Scan for the cell matching the given text and deliver its (X, Y) coordinate at center. 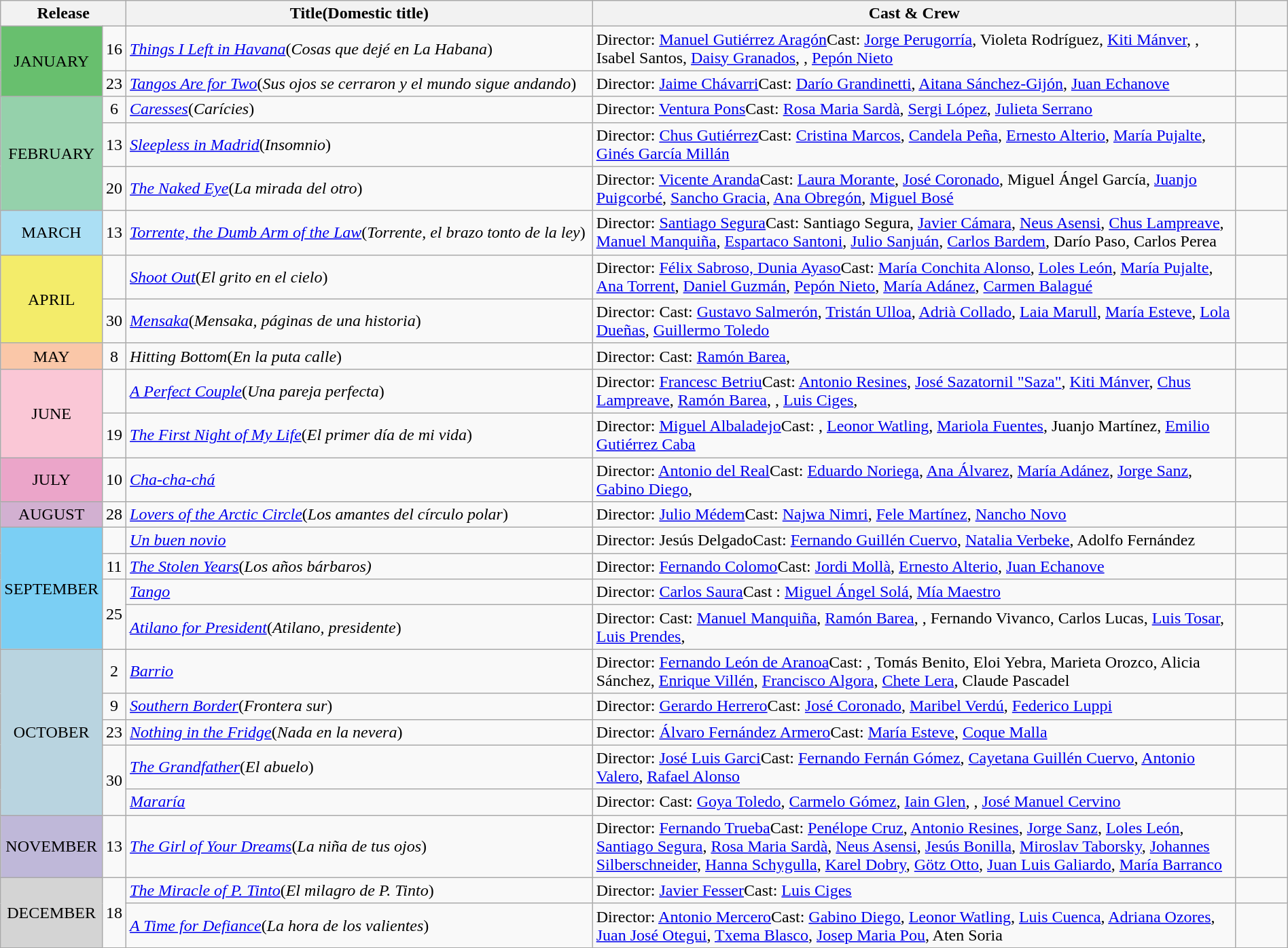
Un buen novio (360, 541)
Director: Antonio MerceroCast: Gabino Diego, Leonor Watling, Luis Cuenca, Adriana Ozores, Juan José Otegui, Txema Blasco, Josep Maria Pou, Aten Soria (914, 925)
Director: Jesús DelgadoCast: Fernando Guillén Cuervo, Natalia Verbeke, Adolfo Fernández (914, 541)
2 (114, 671)
Director: José Luis GarciCast: Fernando Fernán Gómez, Cayetana Guillén Cuervo, Antonio Valero, Rafael Alonso (914, 767)
Director: Julio MédemCast: Najwa Nimri, Fele Martínez, Nancho Novo (914, 515)
Torrente, the Dumb Arm of the Law(Torrente, el brazo tonto de la ley) (360, 232)
Director: Gerardo HerreroCast: José Coronado, Maribel Verdú, Federico Luppi (914, 706)
DECEMBER (52, 913)
Director: Vicente ArandaCast: Laura Morante, José Coronado, Miguel Ángel García, Juanjo Puigcorbé, Sancho Gracia, Ana Obregón, Miguel Bosé (914, 189)
Sleepless in Madrid(Insomnio) (360, 144)
Atilano for President(Atilano, presidente) (360, 627)
Director: Carlos SauraCast : Miguel Ángel Solá, Mía Maestro (914, 592)
APRIL (52, 299)
Title(Domestic title) (360, 14)
SEPTEMBER (52, 588)
Director: Jaime ChávarriCast: Darío Grandinetti, Aitana Sánchez-Gijón, Juan Echanove (914, 84)
A Perfect Couple(Una pareja perfecta) (360, 391)
NOVEMBER (52, 846)
Director: Álvaro Fernández ArmeroCast: María Esteve, Coque Malla (914, 732)
Cha-cha-chá (360, 479)
MARCH (52, 232)
Director: Ventura PonsCast: Rosa Maria Sardà, Sergi López, Julieta Serrano (914, 109)
Director: Miguel AlbaladejoCast: , Leonor Watling, Mariola Fuentes, Juanjo Martínez, Emilio Gutiérrez Caba (914, 435)
Mensaka(Mensaka, páginas de una historia) (360, 321)
Things I Left in Havana(Cosas que dejé en La Habana) (360, 49)
19 (114, 435)
Director: Manuel Gutiérrez AragónCast: Jorge Perugorría, Violeta Rodríguez, Kiti Mánver, , Isabel Santos, Daisy Granados, , Pepón Nieto (914, 49)
25 (114, 614)
8 (114, 356)
The Naked Eye(La mirada del otro) (360, 189)
Director: Cast: Goya Toledo, Carmelo Gómez, Iain Glen, , José Manuel Cervino (914, 802)
Cast & Crew (914, 14)
Director: Cast: Gustavo Salmerón, Tristán Ulloa, Adrià Collado, Laia Marull, María Esteve, Lola Dueñas, Guillermo Toledo (914, 321)
Director: Antonio del RealCast: Eduardo Noriega, Ana Álvarez, María Adánez, Jorge Sanz, Gabino Diego, (914, 479)
JULY (52, 479)
The Miracle of P. Tinto(El milagro de P. Tinto) (360, 890)
AUGUST (52, 515)
Caresses(Carícies) (360, 109)
Director: Cast: Manuel Manquiña, Ramón Barea, , Fernando Vivanco, Carlos Lucas, Luis Tosar, Luis Prendes, (914, 627)
16 (114, 49)
28 (114, 515)
Mararía (360, 802)
Tango (360, 592)
The Girl of Your Dreams(La niña de tus ojos) (360, 846)
Hitting Bottom(En la puta calle) (360, 356)
9 (114, 706)
OCTOBER (52, 732)
Release (64, 14)
Barrio (360, 671)
Director: Chus GutiérrezCast: Cristina Marcos, Candela Peña, Ernesto Alterio, María Pujalte, Ginés García Millán (914, 144)
10 (114, 479)
Shoot Out(El grito en el cielo) (360, 277)
Director: Javier FesserCast: Luis Ciges (914, 890)
Director: Francesc BetriuCast: Antonio Resines, José Sazatornil "Saza", Kiti Mánver, Chus Lampreave, Ramón Barea, , Luis Ciges, (914, 391)
Lovers of the Arctic Circle(Los amantes del círculo polar) (360, 515)
The First Night of My Life(El primer día de mi vida) (360, 435)
20 (114, 189)
The Stolen Years(Los años bárbaros) (360, 566)
Southern Border(Frontera sur) (360, 706)
Director: Cast: Ramón Barea, (914, 356)
18 (114, 913)
A Time for Defiance(La hora de los valientes) (360, 925)
MAY (52, 356)
FEBRUARY (52, 153)
Tangos Are for Two(Sus ojos se cerraron y el mundo sigue andando) (360, 84)
Director: Fernando ColomoCast: Jordi Mollà, Ernesto Alterio, Juan Echanove (914, 566)
6 (114, 109)
JUNE (52, 413)
Nothing in the Fridge(Nada en la nevera) (360, 732)
The Grandfather(El abuelo) (360, 767)
11 (114, 566)
JANUARY (52, 61)
